Detect which cell encompasses the target text, then output its [x, y] center coordinate. 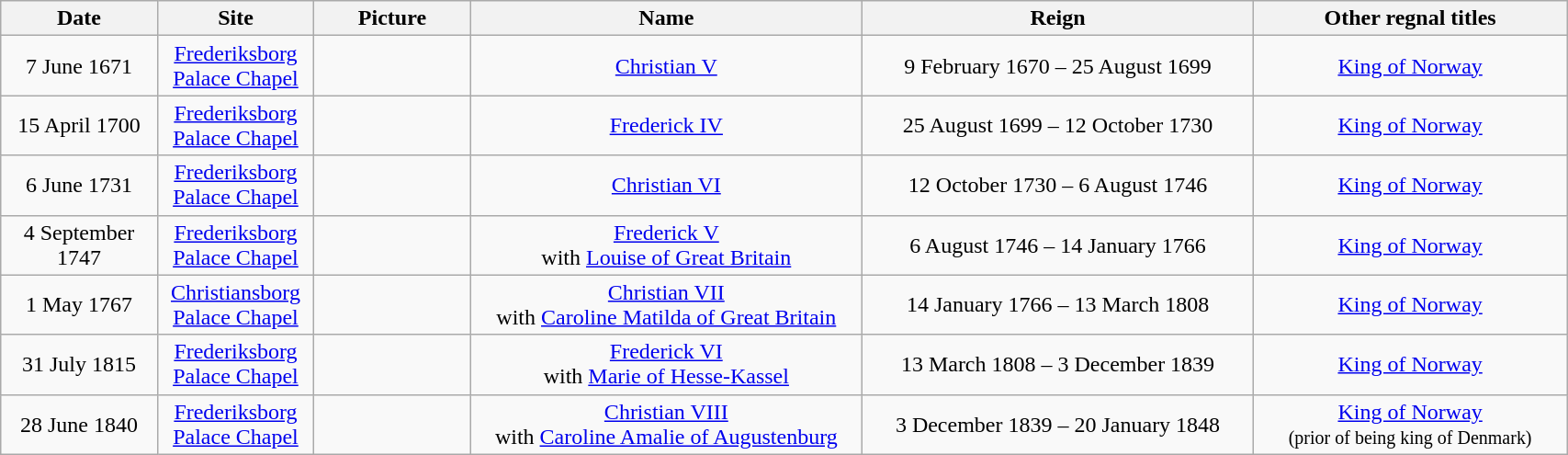
Christian VIIIwith Caroline Amalie of Augustenburg [666, 425]
28 June 1840 [79, 425]
3 December 1839 – 20 January 1848 [1057, 425]
14 January 1766 – 13 March 1808 [1057, 305]
9 February 1670 – 25 August 1699 [1057, 66]
6 June 1731 [79, 186]
25 August 1699 – 12 October 1730 [1057, 125]
Frederick VIwith Marie of Hesse-Kassel [666, 364]
Other regnal titles [1411, 18]
King of Norway(prior of being king of Denmark) [1411, 425]
Site [235, 18]
Name [666, 18]
Christian VI [666, 186]
31 July 1815 [79, 364]
Picture [392, 18]
Reign [1057, 18]
15 April 1700 [79, 125]
Date [79, 18]
12 October 1730 – 6 August 1746 [1057, 186]
Frederick IV [666, 125]
7 June 1671 [79, 66]
1 May 1767 [79, 305]
Christian VIIwith Caroline Matilda of Great Britain [666, 305]
Christian V [666, 66]
4 September 1747 [79, 245]
6 August 1746 – 14 January 1766 [1057, 245]
Christiansborg Palace Chapel [235, 305]
13 March 1808 – 3 December 1839 [1057, 364]
Frederick Vwith Louise of Great Britain [666, 245]
